From the cell containing the given text, extract its center point as [X, Y] coordinate. 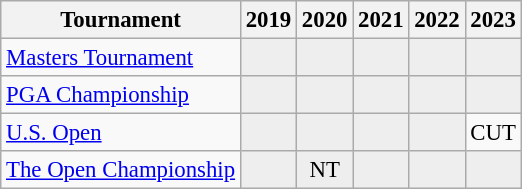
2020 [325, 20]
Tournament [121, 20]
NT [325, 170]
The Open Championship [121, 170]
2022 [437, 20]
2023 [493, 20]
2021 [381, 20]
PGA Championship [121, 95]
CUT [493, 133]
U.S. Open [121, 133]
Masters Tournament [121, 58]
2019 [268, 20]
